Extract the (X, Y) coordinate from the center of the cell holding the provided text.  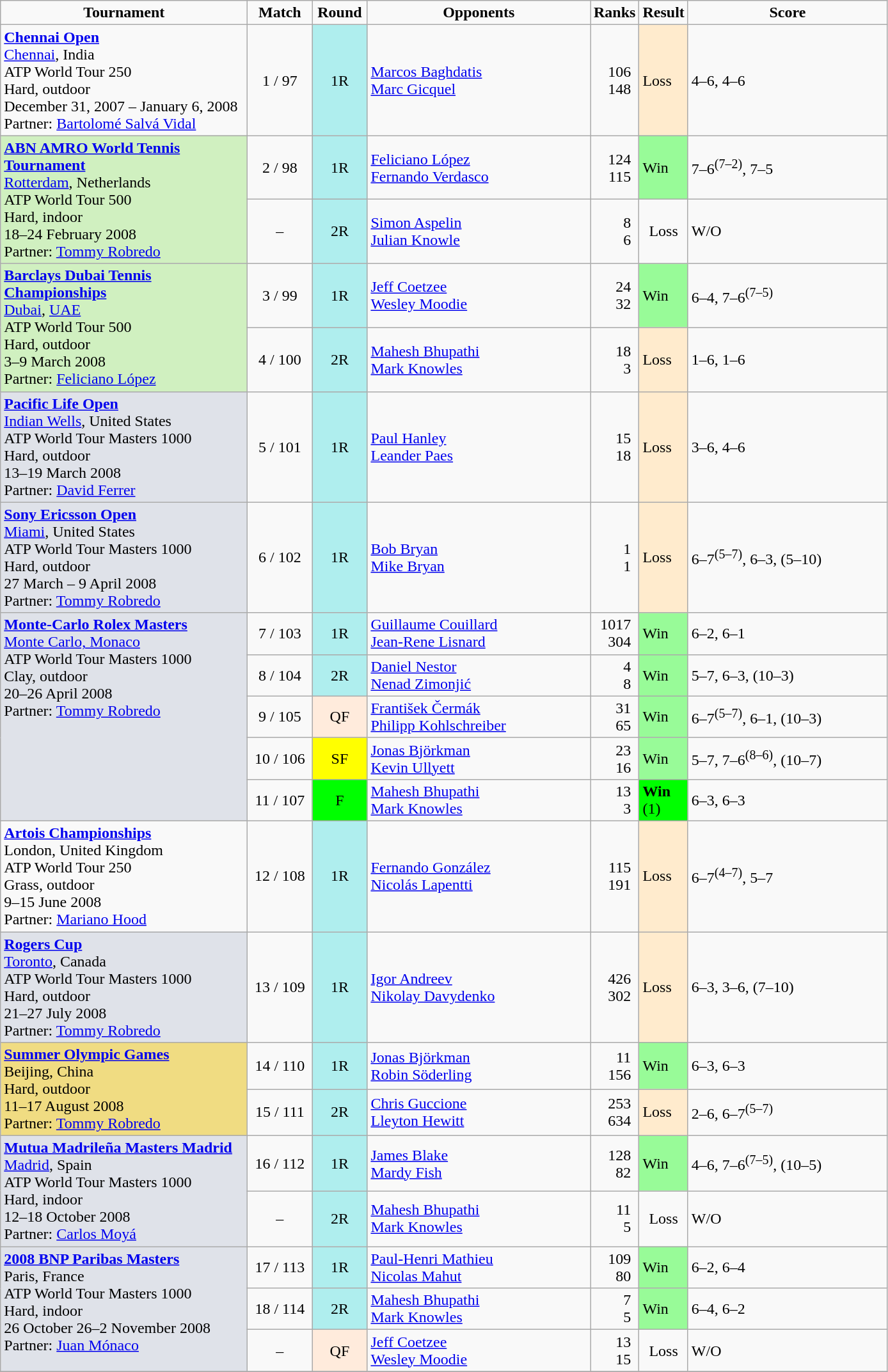
6–3, 3–6, (7–10) (787, 986)
3 / 99 (280, 296)
Tournament (124, 13)
24 32 (614, 296)
Monte-Carlo Rolex MastersMonte Carlo, MonacoATP World Tour Masters 1000Clay, outdoor20–26 April 2008Partner: Tommy Robredo (124, 716)
8 / 104 (280, 675)
4 / 100 (280, 359)
1017 304 (614, 633)
Marcos Baghdatis Marc Gicquel (479, 81)
7–6(7–2), 7–5 (787, 168)
31 65 (614, 716)
2008 BNP Paribas MastersParis, FranceATP World Tour Masters 1000Hard, indoor26 October 26–2 November 2008Partner: Juan Mónaco (124, 1309)
6–2, 6–4 (787, 1268)
Round (340, 13)
7 5 (614, 1309)
1 1 (614, 558)
15 18 (614, 446)
Jonas Björkman Robin Söderling (479, 1066)
1 / 97 (280, 81)
128 82 (614, 1164)
253 634 (614, 1113)
Opponents (479, 13)
Jonas Björkman Kevin Ullyett (479, 759)
18 3 (614, 359)
SF (340, 759)
13 / 109 (280, 986)
1–6, 1–6 (787, 359)
Daniel Nestor Nenad Zimonjić (479, 675)
10 / 106 (280, 759)
2–6, 6–7(5–7) (787, 1113)
6–2, 6–1 (787, 633)
4–6, 4–6 (787, 81)
Sony Ericsson OpenMiami, United StatesATP World Tour Masters 1000Hard, outdoor27 March – 9 April 2008Partner: Tommy Robredo (124, 558)
7 / 103 (280, 633)
9 / 105 (280, 716)
13 15 (614, 1351)
Feliciano López Fernando Verdasco (479, 168)
11 / 107 (280, 800)
16 / 112 (280, 1164)
6–4, 6–2 (787, 1309)
Match (280, 13)
8 6 (614, 232)
Summer Olympic Games Beijing, ChinaHard, outdoor11–17 August 2008Partner: Tommy Robredo (124, 1089)
Artois ChampionshipsLondon, United KingdomATP World Tour 250Grass, outdoor9–15 June 2008Partner: Mariano Hood (124, 876)
Chennai OpenChennai, IndiaATP World Tour 250Hard, outdoorDecember 31, 2007 – January 6, 2008Partner: Bartolomé Salvá Vidal (124, 81)
6–4, 7–6(7–5) (787, 296)
124 115 (614, 168)
5 / 101 (280, 446)
5–7, 6–3, (10–3) (787, 675)
2 / 98 (280, 168)
18 / 114 (280, 1309)
Bob Bryan Mike Bryan (479, 558)
Rogers CupToronto, CanadaATP World Tour Masters 1000Hard, outdoor21–27 July 2008Partner: Tommy Robredo (124, 986)
6–7(5–7), 6–1, (10–3) (787, 716)
Win (1) (663, 800)
17 / 113 (280, 1268)
F (340, 800)
6 / 102 (280, 558)
Fernando González Nicolás Lapentti (479, 876)
Guillaume Couillard Jean-Rene Lisnard (479, 633)
4 8 (614, 675)
Mutua Madrileña Masters MadridMadrid, SpainATP World Tour Masters 1000Hard, indoor12–18 October 2008Partner: Carlos Moyá (124, 1191)
5–7, 7–6(8–6), (10–7) (787, 759)
Chris Guccione Lleyton Hewitt (479, 1113)
Ranks (614, 13)
Barclays Dubai Tennis ChampionshipsDubai, UAEATP World Tour 500Hard, outdoor3–9 March 2008Partner: Feliciano López (124, 327)
115 191 (614, 876)
11 156 (614, 1066)
6–7(5–7), 6–3, (5–10) (787, 558)
ABN AMRO World Tennis TournamentRotterdam, NetherlandsATP World Tour 500Hard, indoor18–24 February 2008Partner: Tommy Robredo (124, 200)
4–6, 7–6(7–5), (10–5) (787, 1164)
Paul-Henri Mathieu Nicolas Mahut (479, 1268)
426 302 (614, 986)
3–6, 4–6 (787, 446)
6–7(4–7), 5–7 (787, 876)
14 / 110 (280, 1066)
Simon Aspelin Julian Knowle (479, 232)
Igor Andreev Nikolay Davydenko (479, 986)
109 80 (614, 1268)
Score (787, 13)
106148 (614, 81)
James Blake Mardy Fish (479, 1164)
13 3 (614, 800)
Paul Hanley Leander Paes (479, 446)
Result (663, 13)
23 16 (614, 759)
11 5 (614, 1219)
Pacific Life OpenIndian Wells, United StatesATP World Tour Masters 1000Hard, outdoor13–19 March 2008Partner: David Ferrer (124, 446)
František Čermák Philipp Kohlschreiber (479, 716)
12 / 108 (280, 876)
15 / 111 (280, 1113)
